For the text-containing cell, return its midpoint in (x, y) coordinate format. 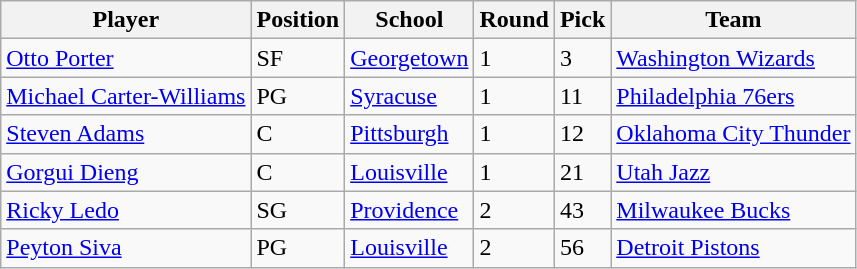
Round (514, 20)
Syracuse (410, 96)
Player (126, 20)
Georgetown (410, 58)
SG (298, 210)
Michael Carter-Williams (126, 96)
43 (582, 210)
12 (582, 134)
11 (582, 96)
Peyton Siva (126, 248)
Utah Jazz (734, 172)
Ricky Ledo (126, 210)
56 (582, 248)
Team (734, 20)
Washington Wizards (734, 58)
Milwaukee Bucks (734, 210)
21 (582, 172)
SF (298, 58)
Pittsburgh (410, 134)
Gorgui Dieng (126, 172)
Steven Adams (126, 134)
3 (582, 58)
Oklahoma City Thunder (734, 134)
Otto Porter (126, 58)
Detroit Pistons (734, 248)
Pick (582, 20)
Providence (410, 210)
Position (298, 20)
Philadelphia 76ers (734, 96)
School (410, 20)
